Detect which cell encompasses the target text, then output its (x, y) center coordinate. 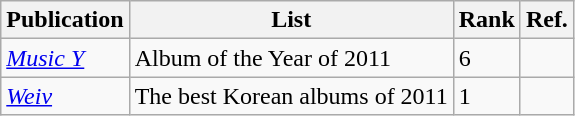
The best Korean albums of 2011 (291, 96)
Album of the Year of 2011 (291, 58)
Ref. (546, 20)
Rank (486, 20)
List (291, 20)
6 (486, 58)
Music Y (65, 58)
Publication (65, 20)
Weiv (65, 96)
1 (486, 96)
